Extract the [x, y] coordinate from the center of the cell holding the provided text.  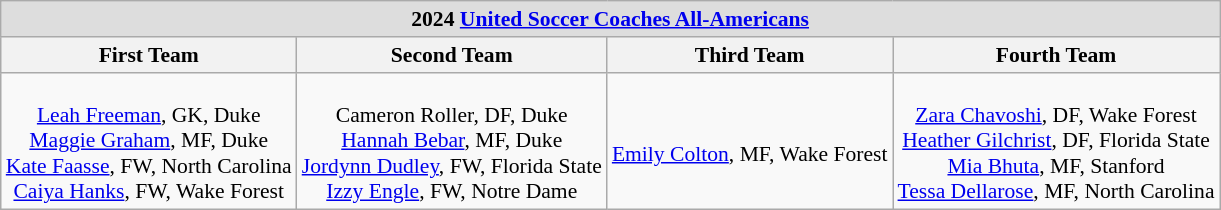
Zara Chavoshi, DF, Wake Forest Heather Gilchrist, DF, Florida State Mia Bhuta, MF, Stanford Tessa Dellarose, MF, North Carolina [1056, 141]
Emily Colton, MF, Wake Forest [750, 141]
Third Team [750, 55]
Leah Freeman, GK, Duke Maggie Graham, MF, Duke Kate Faasse, FW, North Carolina Caiya Hanks, FW, Wake Forest [149, 141]
Second Team [452, 55]
Fourth Team [1056, 55]
Cameron Roller, DF, Duke Hannah Bebar, MF, Duke Jordynn Dudley, FW, Florida State Izzy Engle, FW, Notre Dame [452, 141]
2024 United Soccer Coaches All-Americans [610, 19]
First Team [149, 55]
